Search for the cell housing the specified text and yield its (x, y) center coordinate. 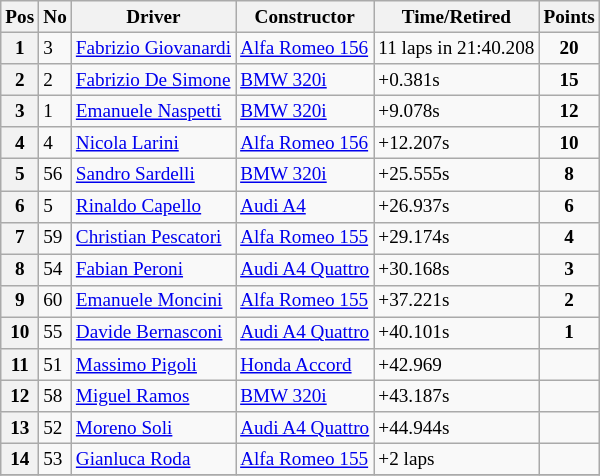
53 (56, 460)
Driver (153, 17)
Emanuele Naspetti (153, 111)
14 (20, 460)
+2 laps (456, 460)
13 (20, 428)
No (56, 17)
7 (20, 238)
55 (56, 333)
52 (56, 428)
15 (569, 80)
+40.101s (456, 333)
Pos (20, 17)
+26.937s (456, 206)
11 laps in 21:40.208 (456, 48)
+9.078s (456, 111)
Sandro Sardelli (153, 175)
+29.174s (456, 238)
+12.207s (456, 143)
+0.381s (456, 80)
Rinaldo Capello (153, 206)
Moreno Soli (153, 428)
+37.221s (456, 301)
+25.555s (456, 175)
9 (20, 301)
58 (56, 396)
Fabian Peroni (153, 270)
Massimo Pigoli (153, 365)
Points (569, 17)
+42.969 (456, 365)
59 (56, 238)
Nicola Larini (153, 143)
60 (56, 301)
Christian Pescatori (153, 238)
Gianluca Roda (153, 460)
11 (20, 365)
Fabrizio De Simone (153, 80)
Miguel Ramos (153, 396)
Davide Bernasconi (153, 333)
+30.168s (456, 270)
Time/Retired (456, 17)
+43.187s (456, 396)
Emanuele Moncini (153, 301)
Honda Accord (305, 365)
Fabrizio Giovanardi (153, 48)
54 (56, 270)
Audi A4 (305, 206)
20 (569, 48)
+44.944s (456, 428)
Constructor (305, 17)
56 (56, 175)
51 (56, 365)
